Scan for the cell matching the given text and deliver its [X, Y] coordinate at center. 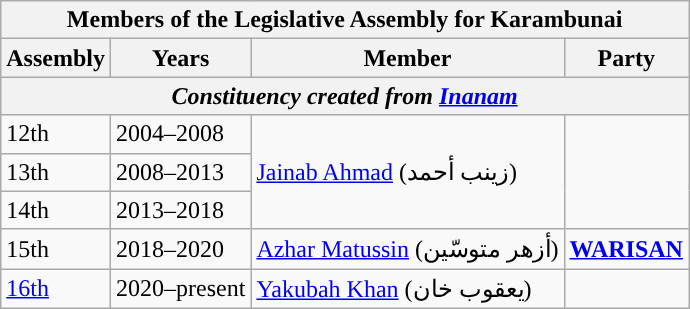
Constituency created from Inanam [345, 96]
16th [56, 289]
14th [56, 210]
Jainab Ahmad (زينب أحمد) [408, 172]
2013–2018 [180, 210]
2018–2020 [180, 249]
13th [56, 172]
Members of the Legislative Assembly for Karambunai [345, 20]
Years [180, 58]
15th [56, 249]
2004–2008 [180, 134]
Party [626, 58]
12th [56, 134]
Member [408, 58]
Azhar Matussin (أزهر متوسّين) [408, 249]
WARISAN [626, 249]
Assembly [56, 58]
2020–present [180, 289]
2008–2013 [180, 172]
Yakubah Khan (يعقوب خان) [408, 289]
